Find where the given text appears and provide that cell's center as (x, y) coordinate. 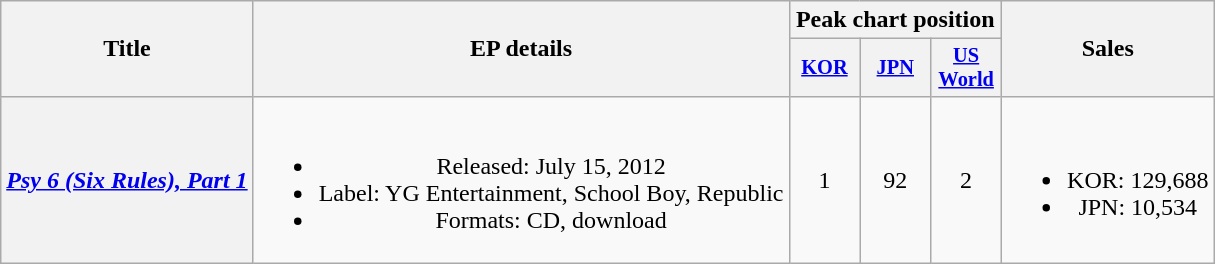
EP details (521, 49)
JPN (896, 68)
Peak chart position (896, 20)
Released: July 15, 2012Label: YG Entertainment, School Boy, RepublicFormats: CD, download (521, 180)
KOR: 129,688JPN: 10,534 (1108, 180)
Sales (1108, 49)
2 (966, 180)
Title (127, 49)
92 (896, 180)
Psy 6 (Six Rules), Part 1 (127, 180)
1 (824, 180)
KOR (824, 68)
US World (966, 68)
